Extract the (x, y) coordinate from the center of the cell holding the provided text.  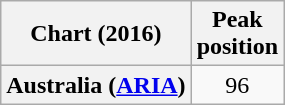
Chart (2016) (96, 34)
Australia (ARIA) (96, 85)
96 (237, 85)
Peakposition (237, 34)
